Provide the [x, y] coordinate of the cell's center where the given text is located.  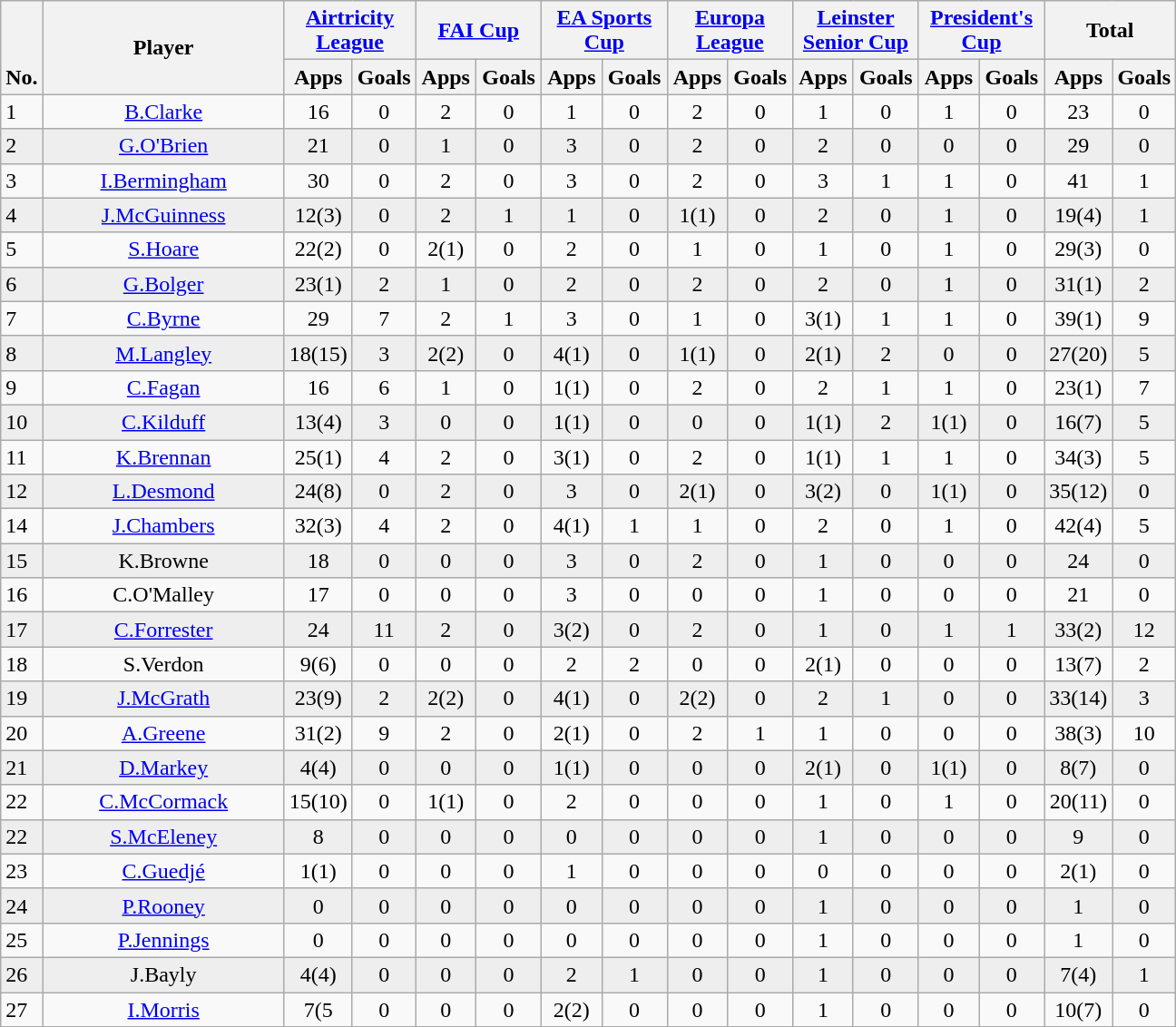
D.Markey [163, 768]
C.McCormack [163, 802]
24(8) [318, 492]
33(14) [1078, 699]
22(2) [318, 249]
23(9) [318, 699]
Player [163, 47]
I.Morris [163, 1010]
13(4) [318, 422]
7(4) [1078, 974]
27(20) [1078, 353]
C.Byrne [163, 318]
J.McGuinness [163, 215]
Total [1111, 31]
C.Guedjé [163, 871]
No. [22, 47]
25 [22, 940]
7(5 [318, 1010]
18(15) [318, 353]
S.Hoare [163, 249]
S.Verdon [163, 664]
G.Bolger [163, 284]
41 [1078, 181]
20 [22, 733]
K.Browne [163, 561]
27 [22, 1010]
J.McGrath [163, 699]
C.Forrester [163, 630]
L.Desmond [163, 492]
31(2) [318, 733]
12(3) [318, 215]
20(11) [1078, 802]
C.Fagan [163, 387]
EA Sports Cup [604, 31]
P.Jennings [163, 940]
President's Cup [982, 31]
K.Brennan [163, 456]
S.McEleney [163, 836]
42(4) [1078, 526]
FAI Cup [479, 31]
38(3) [1078, 733]
10(7) [1078, 1010]
26 [22, 974]
31(1) [1078, 284]
Leinster Senior Cup [857, 31]
M.Langley [163, 353]
15 [22, 561]
C.O'Malley [163, 595]
25(1) [318, 456]
15(10) [318, 802]
33(2) [1078, 630]
9(6) [318, 664]
14 [22, 526]
39(1) [1078, 318]
J.Chambers [163, 526]
B.Clarke [163, 112]
I.Bermingham [163, 181]
C.Kilduff [163, 422]
8(7) [1078, 768]
19 [22, 699]
35(12) [1078, 492]
G.O'Brien [163, 146]
Airtricity League [350, 31]
34(3) [1078, 456]
16(7) [1078, 422]
P.Rooney [163, 905]
A.Greene [163, 733]
13(7) [1078, 664]
30 [318, 181]
29(3) [1078, 249]
32(3) [318, 526]
J.Bayly [163, 974]
19(4) [1078, 215]
Europa League [730, 31]
